Find where the given text appears and provide that cell's center as (x, y) coordinate. 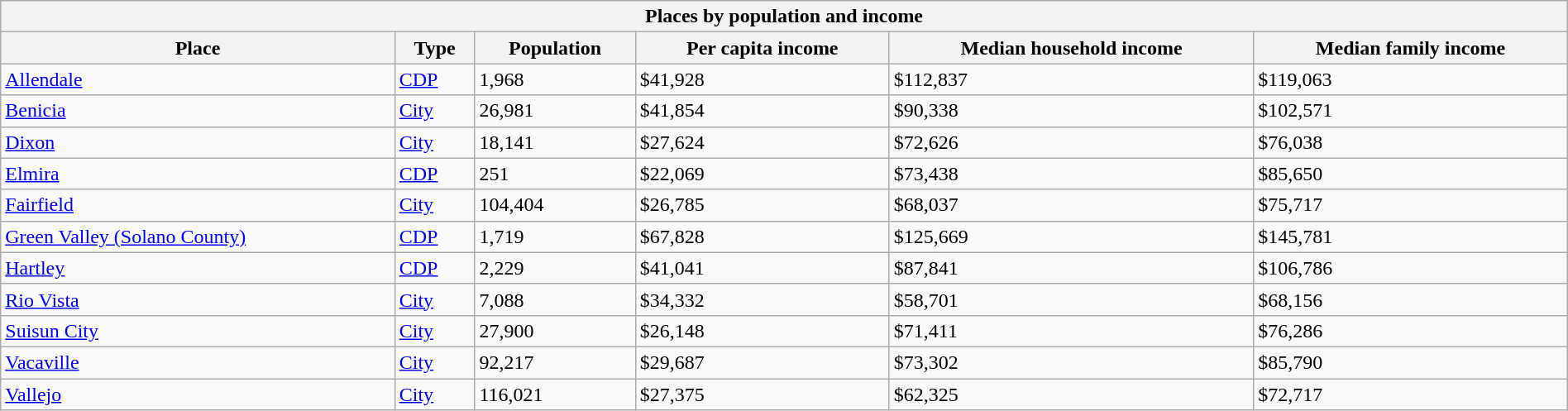
$119,063 (1411, 79)
1,968 (555, 79)
Vacaville (198, 362)
$125,669 (1071, 237)
$27,624 (762, 142)
Vallejo (198, 394)
$87,841 (1071, 268)
27,900 (555, 331)
Hartley (198, 268)
Per capita income (762, 48)
$106,786 (1411, 268)
Fairfield (198, 205)
$67,828 (762, 237)
1,719 (555, 237)
$62,325 (1071, 394)
Dixon (198, 142)
Elmira (198, 174)
2,229 (555, 268)
104,404 (555, 205)
$68,037 (1071, 205)
$76,038 (1411, 142)
$27,375 (762, 394)
Green Valley (Solano County) (198, 237)
Place (198, 48)
$85,790 (1411, 362)
26,981 (555, 111)
116,021 (555, 394)
Type (435, 48)
Places by population and income (784, 17)
$72,626 (1071, 142)
$29,687 (762, 362)
$41,041 (762, 268)
251 (555, 174)
$41,854 (762, 111)
$26,148 (762, 331)
$34,332 (762, 299)
$41,928 (762, 79)
$112,837 (1071, 79)
$73,302 (1071, 362)
Median family income (1411, 48)
$145,781 (1411, 237)
$90,338 (1071, 111)
92,217 (555, 362)
$58,701 (1071, 299)
$26,785 (762, 205)
$72,717 (1411, 394)
$22,069 (762, 174)
$73,438 (1071, 174)
$102,571 (1411, 111)
18,141 (555, 142)
Median household income (1071, 48)
$71,411 (1071, 331)
Allendale (198, 79)
Benicia (198, 111)
Rio Vista (198, 299)
$85,650 (1411, 174)
$75,717 (1411, 205)
$76,286 (1411, 331)
Suisun City (198, 331)
7,088 (555, 299)
Population (555, 48)
$68,156 (1411, 299)
